Detect which cell encompasses the target text, then output its [X, Y] center coordinate. 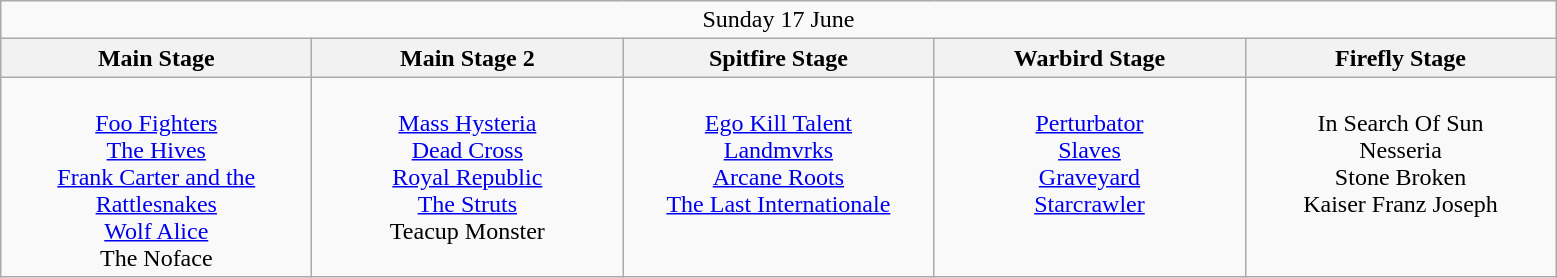
Ego Kill Talent Landmvrks Arcane Roots The Last Internationale [778, 177]
Spitfire Stage [778, 58]
Main Stage 2 [468, 58]
Perturbator Slaves Graveyard Starcrawler [1090, 177]
Firefly Stage [1400, 58]
Main Stage [156, 58]
Warbird Stage [1090, 58]
Mass Hysteria Dead Cross Royal Republic The Struts Teacup Monster [468, 177]
Sunday 17 June [778, 20]
Foo Fighters The Hives Frank Carter and the Rattlesnakes Wolf Alice The Noface [156, 177]
In Search Of Sun Nesseria Stone Broken Kaiser Franz Joseph [1400, 177]
